Determine the [X, Y] coordinate at the center of the cell enclosing the given text.  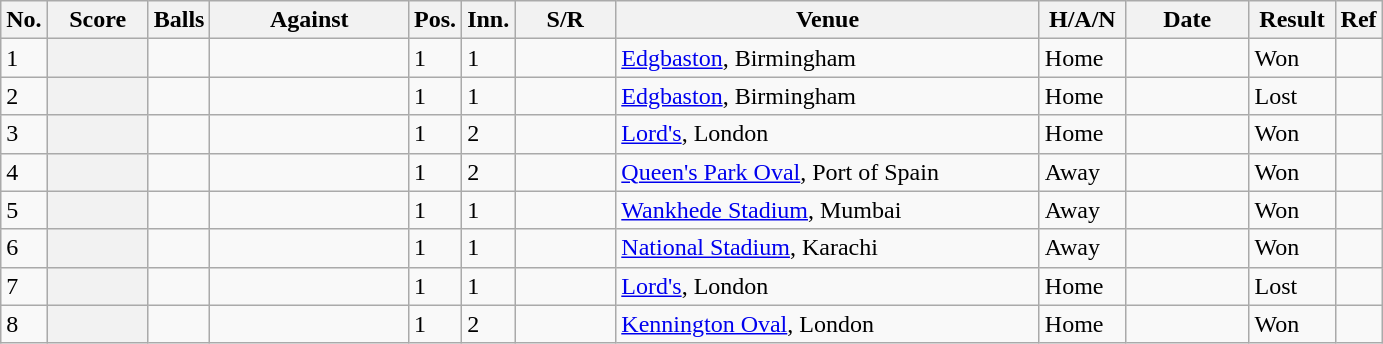
Against [310, 20]
S/R [566, 20]
National Stadium, Karachi [828, 248]
Pos. [436, 20]
Kennington Oval, London [828, 324]
Inn. [488, 20]
H/A/N [1082, 20]
7 [24, 286]
6 [24, 248]
5 [24, 210]
Wankhede Stadium, Mumbai [828, 210]
3 [24, 134]
Result [1292, 20]
No. [24, 20]
Balls [179, 20]
4 [24, 172]
Score [98, 20]
Venue [828, 20]
Ref [1358, 20]
Queen's Park Oval, Port of Spain [828, 172]
8 [24, 324]
Date [1187, 20]
